Scan for the cell matching the given text and deliver its [x, y] coordinate at center. 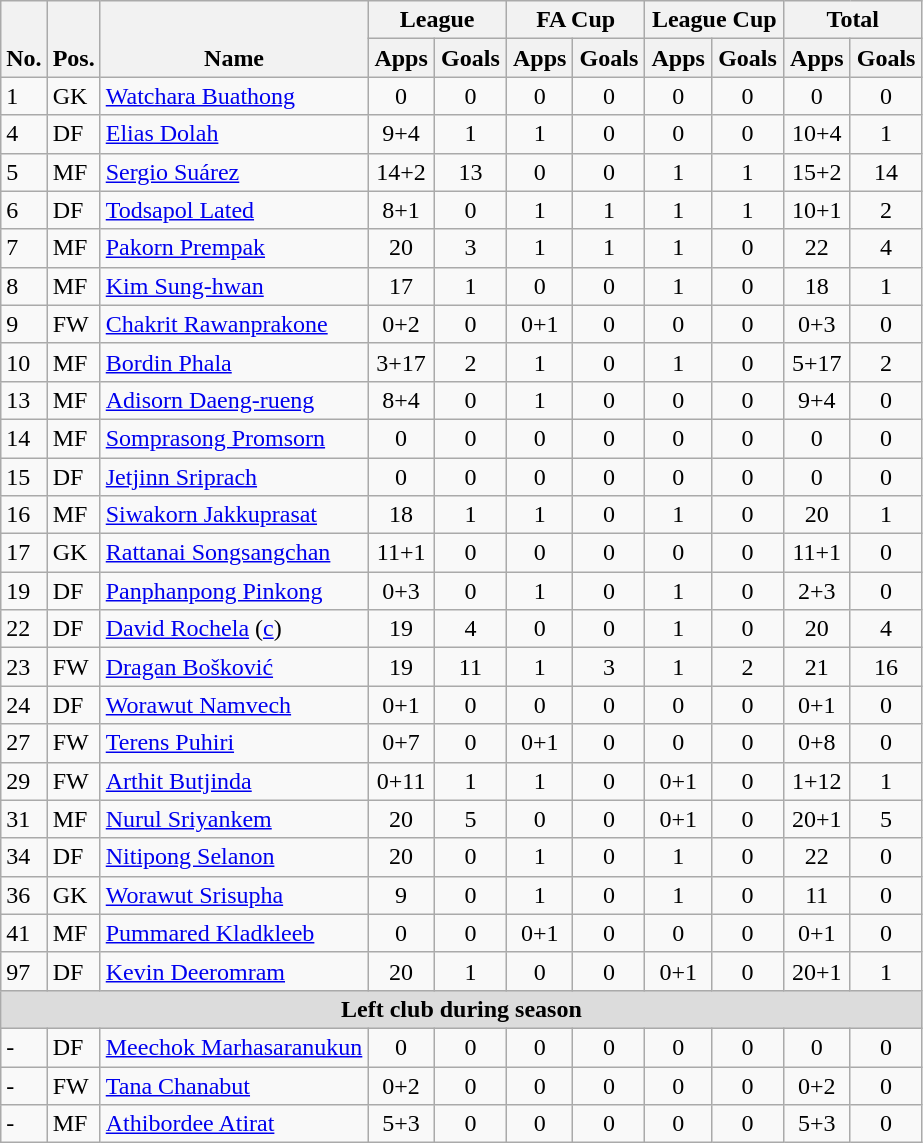
Pakorn Prempak [234, 248]
24 [24, 705]
29 [24, 781]
Worawut Srisupha [234, 895]
Kevin Deeromram [234, 971]
Tana Chanabut [234, 1085]
Somprasong Promsorn [234, 438]
Sergio Suárez [234, 172]
8+4 [402, 400]
10+1 [818, 210]
Dragan Bošković [234, 667]
5+17 [818, 362]
3+17 [402, 362]
Pummared Kladkleeb [234, 933]
Chakrit Rawanprakone [234, 324]
Kim Sung-hwan [234, 286]
Rattanai Songsangchan [234, 553]
15+2 [818, 172]
34 [24, 857]
10 [24, 362]
Elias Dolah [234, 134]
27 [24, 743]
Total [854, 20]
31 [24, 819]
Bordin Phala [234, 362]
Meechok Marhasaranukun [234, 1047]
League [438, 20]
7 [24, 248]
6 [24, 210]
Watchara Buathong [234, 96]
Nitipong Selanon [234, 857]
97 [24, 971]
League Cup [714, 20]
14+2 [402, 172]
15 [24, 477]
No. [24, 39]
23 [24, 667]
1+12 [818, 781]
Panphanpong Pinkong [234, 591]
Siwakorn Jakkuprasat [234, 515]
Left club during season [462, 1009]
41 [24, 933]
Worawut Namvech [234, 705]
Nurul Sriyankem [234, 819]
36 [24, 895]
Terens Puhiri [234, 743]
FA Cup [576, 20]
8 [24, 286]
Name [234, 39]
Athibordee Atirat [234, 1124]
10+4 [818, 134]
21 [818, 667]
0+7 [402, 743]
2+3 [818, 591]
Todsapol Lated [234, 210]
David Rochela (c) [234, 629]
Jetjinn Sriprach [234, 477]
Adisorn Daeng-rueng [234, 400]
Pos. [74, 39]
Arthit Butjinda [234, 781]
0+8 [818, 743]
8+1 [402, 210]
0+11 [402, 781]
